Pinpoint the cell where the given text exists, returning its (x, y) midpoint coordinate. 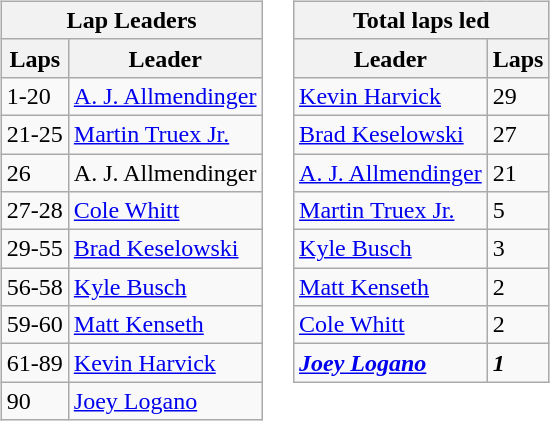
90 (34, 401)
21-25 (34, 134)
59-60 (34, 325)
5 (518, 211)
26 (34, 173)
Lap Leaders (132, 20)
Total laps led (422, 20)
27 (518, 134)
21 (518, 173)
3 (518, 249)
1-20 (34, 96)
29 (518, 96)
1 (518, 363)
56-58 (34, 287)
27-28 (34, 211)
61-89 (34, 363)
29-55 (34, 249)
